Find where the given text appears and provide that cell's center as (X, Y) coordinate. 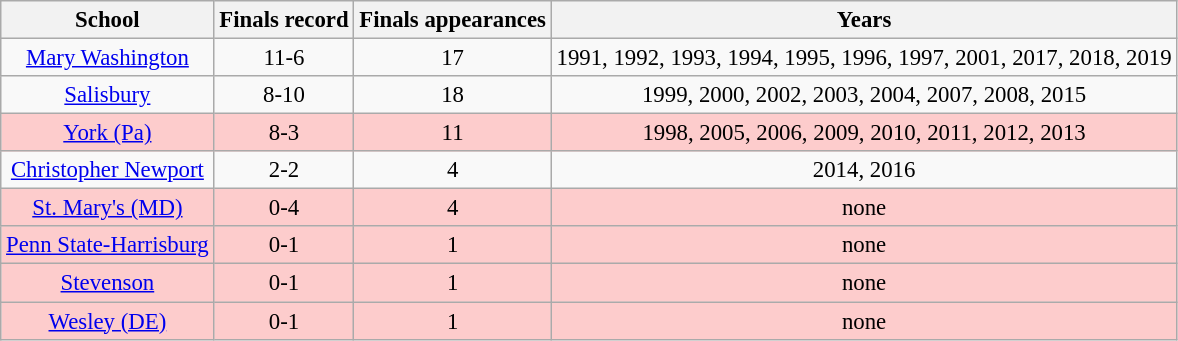
Salisbury (108, 95)
17 (452, 58)
Years (864, 20)
Mary Washington (108, 58)
18 (452, 95)
St. Mary's (MD) (108, 208)
8-3 (284, 133)
Stevenson (108, 283)
School (108, 20)
Finals appearances (452, 20)
Finals record (284, 20)
1999, 2000, 2002, 2003, 2004, 2007, 2008, 2015 (864, 95)
Christopher Newport (108, 170)
Wesley (DE) (108, 321)
1991, 1992, 1993, 1994, 1995, 1996, 1997, 2001, 2017, 2018, 2019 (864, 58)
0-4 (284, 208)
2-2 (284, 170)
2014, 2016 (864, 170)
York (Pa) (108, 133)
11 (452, 133)
11-6 (284, 58)
Penn State-Harrisburg (108, 245)
1998, 2005, 2006, 2009, 2010, 2011, 2012, 2013 (864, 133)
8-10 (284, 95)
